Search for the cell housing the specified text and yield its [X, Y] center coordinate. 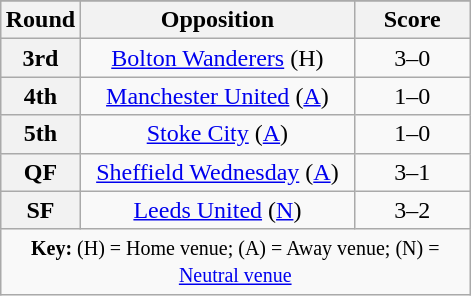
Leeds United (N) [218, 210]
Score [412, 20]
3–2 [412, 210]
5th [40, 134]
Sheffield Wednesday (A) [218, 172]
SF [40, 210]
4th [40, 96]
3–1 [412, 172]
Opposition [218, 20]
Round [40, 20]
Manchester United (A) [218, 96]
Stoke City (A) [218, 134]
3rd [40, 58]
Bolton Wanderers (H) [218, 58]
3–0 [412, 58]
QF [40, 172]
Key: (H) = Home venue; (A) = Away venue; (N) = Neutral venue [235, 262]
